From the cell containing the given text, extract its center point as [x, y] coordinate. 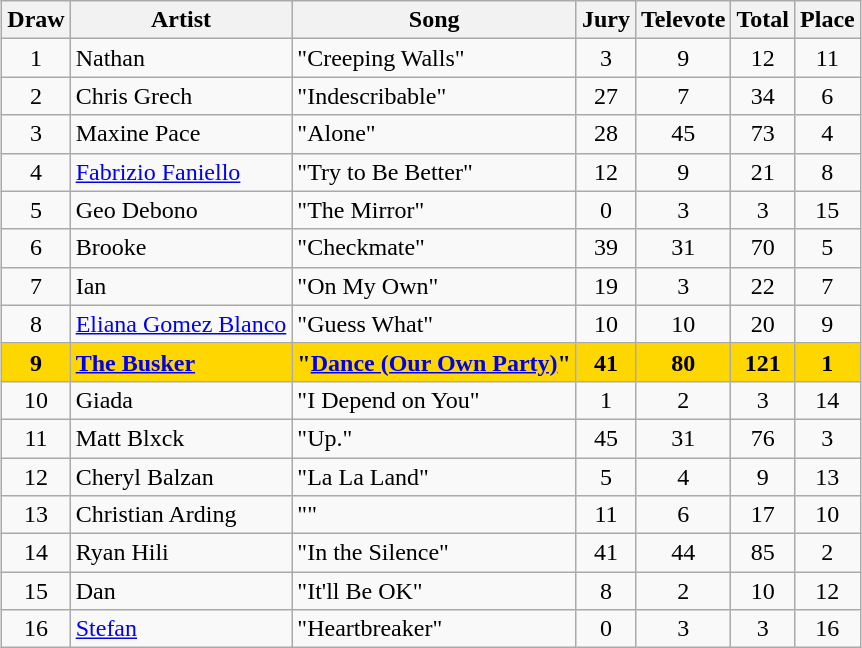
Ryan Hili [181, 553]
27 [606, 96]
"It'll Be OK" [434, 591]
Fabrizio Faniello [181, 172]
Maxine Pace [181, 134]
Nathan [181, 58]
The Busker [181, 362]
70 [763, 248]
20 [763, 324]
Ian [181, 286]
Chris Grech [181, 96]
Jury [606, 20]
Artist [181, 20]
Song [434, 20]
"Up." [434, 438]
Dan [181, 591]
"On My Own" [434, 286]
"Creeping Walls" [434, 58]
"La La Land" [434, 477]
80 [682, 362]
"I Depend on You" [434, 400]
"Alone" [434, 134]
73 [763, 134]
85 [763, 553]
Giada [181, 400]
Geo Debono [181, 210]
"" [434, 515]
"Dance (Our Own Party)" [434, 362]
Cheryl Balzan [181, 477]
"The Mirror" [434, 210]
Matt Blxck [181, 438]
Place [828, 20]
19 [606, 286]
Christian Arding [181, 515]
Stefan [181, 629]
Brooke [181, 248]
17 [763, 515]
28 [606, 134]
"Heartbreaker" [434, 629]
Eliana Gomez Blanco [181, 324]
"In the Silence" [434, 553]
34 [763, 96]
"Indescribable" [434, 96]
Total [763, 20]
21 [763, 172]
39 [606, 248]
"Checkmate" [434, 248]
Draw [36, 20]
121 [763, 362]
44 [682, 553]
"Try to Be Better" [434, 172]
"Guess What" [434, 324]
76 [763, 438]
22 [763, 286]
Televote [682, 20]
